Return (X, Y) of the center of cell containing provided text 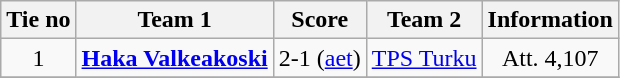
Score (320, 20)
Tie no (38, 20)
Information (550, 20)
Team 2 (424, 20)
2-1 (aet) (320, 58)
Att. 4,107 (550, 58)
Haka Valkeakoski (174, 58)
TPS Turku (424, 58)
Team 1 (174, 20)
1 (38, 58)
